Determine the [x, y] coordinate at the center of the cell enclosing the given text.  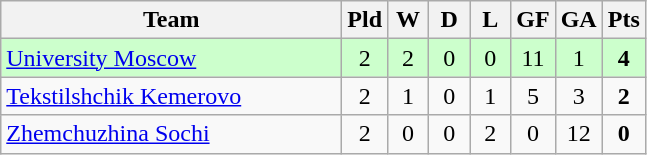
D [450, 20]
GF [533, 20]
Pld [365, 20]
5 [533, 96]
University Moscow [172, 58]
Tekstilshchik Kemerovo [172, 96]
W [408, 20]
12 [578, 134]
Team [172, 20]
4 [624, 58]
Pts [624, 20]
GA [578, 20]
11 [533, 58]
Zhemchuzhina Sochi [172, 134]
3 [578, 96]
L [490, 20]
